Return (x, y) of the center of cell containing provided text 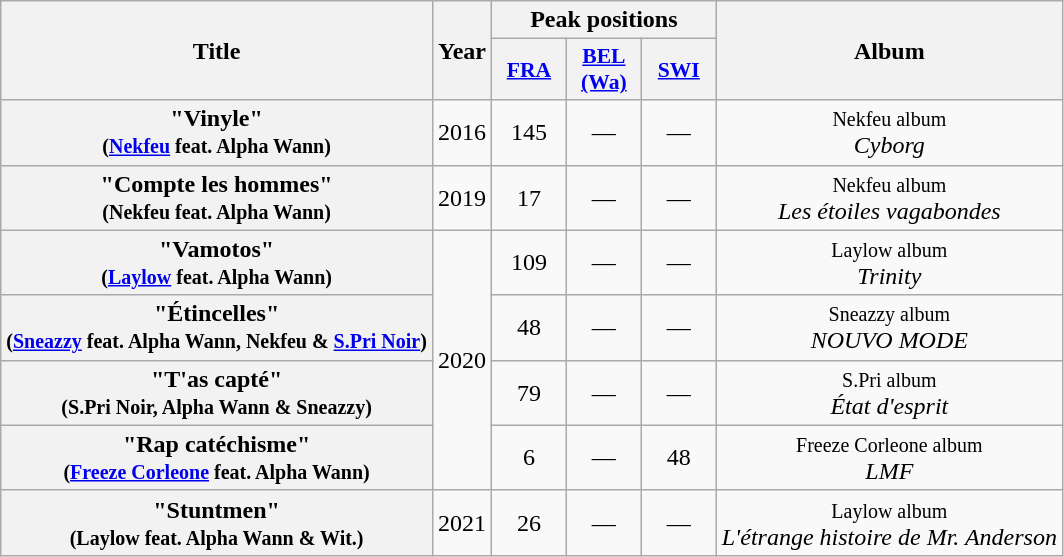
145 (530, 132)
Nekfeu albumLes étoiles vagabondes (889, 198)
Laylow albumL'étrange histoire de Mr. Anderson (889, 522)
2016 (462, 132)
FRA (530, 70)
2019 (462, 198)
Sneazzy albumNOUVO MODE (889, 328)
"Vinyle" (Nekfeu feat. Alpha Wann) (217, 132)
2021 (462, 522)
"T'as capté" (S.Pri Noir, Alpha Wann & Sneazzy) (217, 392)
"Compte les hommes" (Nekfeu feat. Alpha Wann) (217, 198)
17 (530, 198)
Year (462, 50)
Title (217, 50)
2020 (462, 360)
6 (530, 458)
"Vamotos" (Laylow feat. Alpha Wann) (217, 262)
"Rap catéchisme" (Freeze Corleone feat. Alpha Wann) (217, 458)
26 (530, 522)
"Étincelles" (Sneazzy feat. Alpha Wann, Nekfeu & S.Pri Noir) (217, 328)
109 (530, 262)
Freeze Corleone albumLMF (889, 458)
S.Pri albumÉtat d'esprit (889, 392)
"Stuntmen" (Laylow feat. Alpha Wann & Wit.) (217, 522)
Laylow albumTrinity (889, 262)
Album (889, 50)
SWI (678, 70)
79 (530, 392)
BEL (Wa) (604, 70)
Peak positions (604, 20)
Nekfeu albumCyborg (889, 132)
